Determine the (X, Y) coordinate at the center of the cell enclosing the given text.  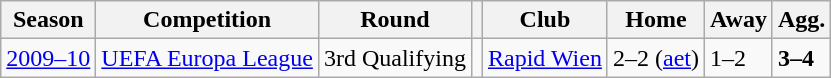
Round (394, 20)
Rapid Wien (544, 58)
3rd Qualifying (394, 58)
1–2 (738, 58)
2–2 (aet) (656, 58)
Agg. (801, 20)
Season (48, 20)
3–4 (801, 58)
Home (656, 20)
Club (544, 20)
Away (738, 20)
UEFA Europa League (208, 58)
2009–10 (48, 58)
Competition (208, 20)
